Return the (X, Y) coordinate for the center point of the cell that contains the specified text.  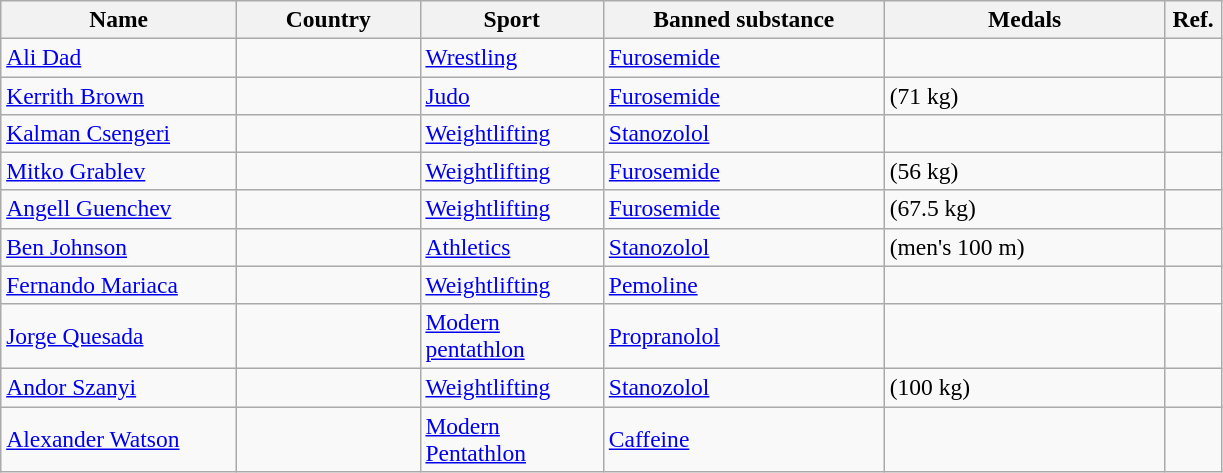
(67.5 kg) (1024, 209)
Judo (512, 95)
Name (119, 19)
Fernando Mariaca (119, 285)
Country (328, 19)
Banned substance (744, 19)
Caffeine (744, 438)
Sport (512, 19)
Kalman Csengeri (119, 133)
Modern pentathlon (512, 336)
Angell Guenchev (119, 209)
Mitko Grablev (119, 171)
Ben Johnson (119, 247)
Jorge Quesada (119, 336)
(men's 100 m) (1024, 247)
Pemoline (744, 285)
Andor Szanyi (119, 387)
Ali Dad (119, 57)
Propranolol (744, 336)
(100 kg) (1024, 387)
Ref. (1193, 19)
Wrestling (512, 57)
Athletics (512, 247)
(56 kg) (1024, 171)
Kerrith Brown (119, 95)
Alexander Watson (119, 438)
(71 kg) (1024, 95)
Modern Pentathlon (512, 438)
Medals (1024, 19)
